Search for the cell housing the specified text and yield its (x, y) center coordinate. 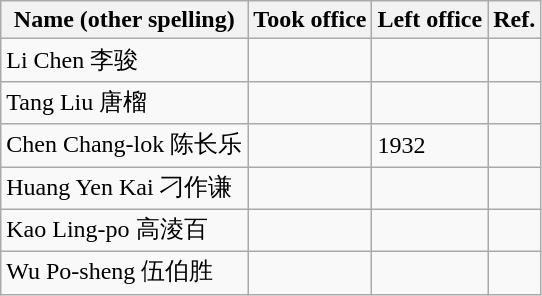
Li Chen 李骏 (124, 60)
Took office (310, 20)
Wu Po-sheng 伍伯胜 (124, 274)
Ref. (514, 20)
Chen Chang-lok 陈长乐 (124, 146)
1932 (430, 146)
Left office (430, 20)
Tang Liu 唐榴 (124, 102)
Huang Yen Kai 刁作谦 (124, 188)
Name (other spelling) (124, 20)
Kao Ling-po 高淩百 (124, 230)
